Scan for the cell matching the given text and deliver its (X, Y) coordinate at center. 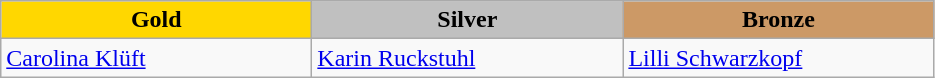
Lilli Schwarzkopf (778, 58)
Carolina Klüft (156, 58)
Bronze (778, 20)
Gold (156, 20)
Silver (468, 20)
Karin Ruckstuhl (468, 58)
